Output the (x, y) coordinate of the center of the cell containing the given text.  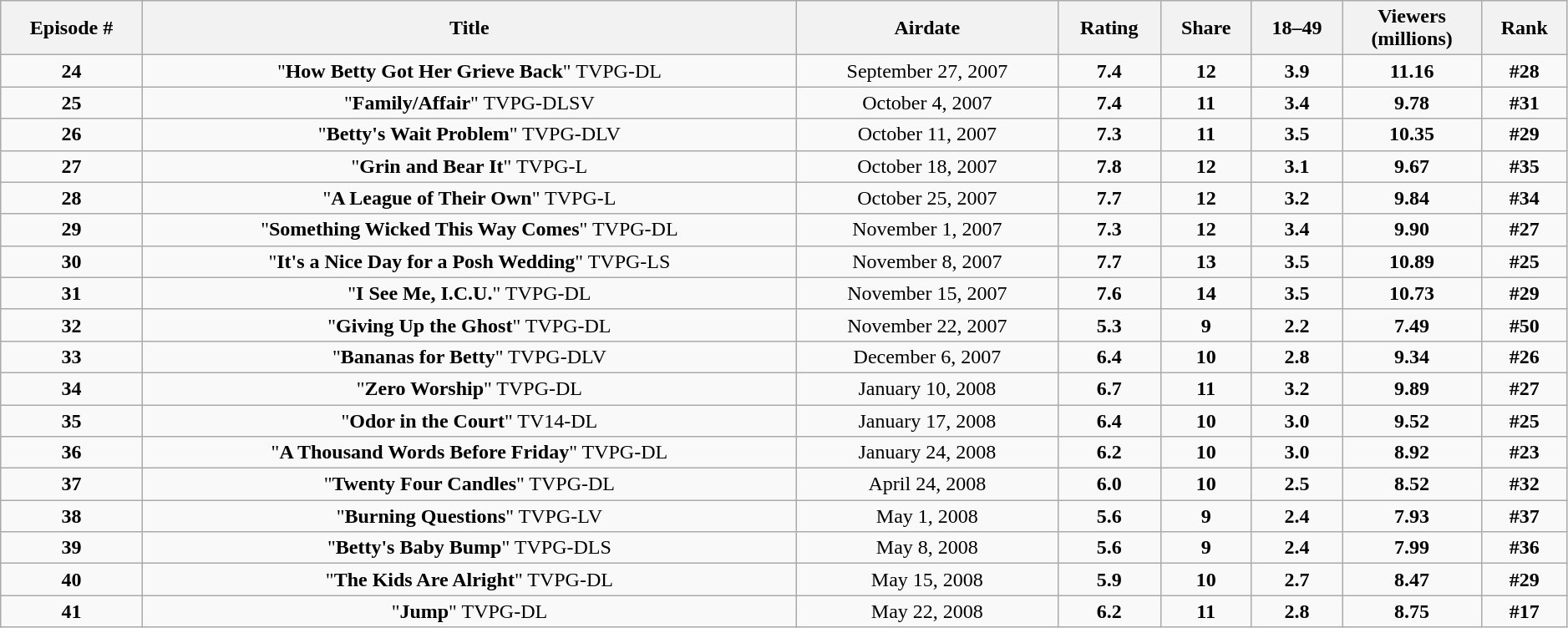
8.75 (1412, 611)
"It's a Nice Day for a Posh Wedding" TVPG-LS (469, 261)
33 (72, 357)
"Jump" TVPG-DL (469, 611)
25 (72, 103)
November 22, 2007 (927, 325)
7.8 (1109, 166)
#26 (1524, 357)
#23 (1524, 453)
#17 (1524, 611)
"Odor in the Court" TV14-DL (469, 420)
#50 (1524, 325)
January 10, 2008 (927, 388)
8.47 (1412, 580)
November 1, 2007 (927, 230)
October 4, 2007 (927, 103)
October 18, 2007 (927, 166)
#31 (1524, 103)
7.99 (1412, 548)
May 8, 2008 (927, 548)
24 (72, 71)
Rating (1109, 28)
"Burning Questions" TVPG-LV (469, 516)
"Betty's Wait Problem" TVPG-DLV (469, 134)
#28 (1524, 71)
Rank (1524, 28)
Viewers(millions) (1412, 28)
"Family/Affair" TVPG-DLSV (469, 103)
8.52 (1412, 484)
2.7 (1297, 580)
"Zero Worship" TVPG-DL (469, 388)
2.2 (1297, 325)
9.84 (1412, 198)
#35 (1524, 166)
41 (72, 611)
3.1 (1297, 166)
9.90 (1412, 230)
39 (72, 548)
35 (72, 420)
May 1, 2008 (927, 516)
May 15, 2008 (927, 580)
37 (72, 484)
10.35 (1412, 134)
Title (469, 28)
38 (72, 516)
Airdate (927, 28)
11.16 (1412, 71)
29 (72, 230)
14 (1205, 293)
8.92 (1412, 453)
"Grin and Bear It" TVPG-L (469, 166)
3.9 (1297, 71)
November 15, 2007 (927, 293)
9.52 (1412, 420)
6.0 (1109, 484)
#34 (1524, 198)
32 (72, 325)
26 (72, 134)
"A League of Their Own" TVPG-L (469, 198)
January 24, 2008 (927, 453)
"Bananas for Betty" TVPG-DLV (469, 357)
9.34 (1412, 357)
January 17, 2008 (927, 420)
"The Kids Are Alright" TVPG-DL (469, 580)
5.9 (1109, 580)
October 25, 2007 (927, 198)
#36 (1524, 548)
13 (1205, 261)
7.49 (1412, 325)
9.89 (1412, 388)
"Twenty Four Candles" TVPG-DL (469, 484)
5.3 (1109, 325)
2.5 (1297, 484)
34 (72, 388)
#32 (1524, 484)
Share (1205, 28)
Episode # (72, 28)
October 11, 2007 (927, 134)
"I See Me, I.C.U." TVPG-DL (469, 293)
"How Betty Got Her Grieve Back" TVPG-DL (469, 71)
"Betty's Baby Bump" TVPG-DLS (469, 548)
9.67 (1412, 166)
10.73 (1412, 293)
September 27, 2007 (927, 71)
"Something Wicked This Way Comes" TVPG-DL (469, 230)
30 (72, 261)
28 (72, 198)
7.93 (1412, 516)
"A Thousand Words Before Friday" TVPG-DL (469, 453)
10.89 (1412, 261)
36 (72, 453)
May 22, 2008 (927, 611)
6.7 (1109, 388)
18–49 (1297, 28)
December 6, 2007 (927, 357)
7.6 (1109, 293)
"Giving Up the Ghost" TVPG-DL (469, 325)
27 (72, 166)
#37 (1524, 516)
40 (72, 580)
April 24, 2008 (927, 484)
31 (72, 293)
November 8, 2007 (927, 261)
9.78 (1412, 103)
